Scan for the cell matching the given text and deliver its (x, y) coordinate at center. 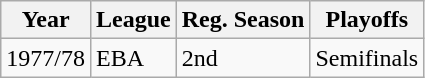
Playoffs (367, 20)
Semifinals (367, 58)
EBA (133, 58)
1977/78 (46, 58)
Reg. Season (243, 20)
Year (46, 20)
2nd (243, 58)
League (133, 20)
